Return the (x, y) coordinate for the center point of the cell that contains the specified text.  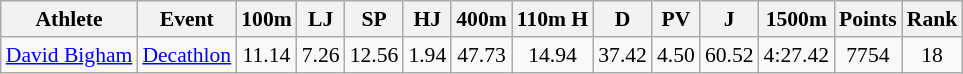
LJ (321, 19)
14.94 (552, 55)
1500m (796, 19)
Rank (932, 19)
Points (868, 19)
Event (186, 19)
47.73 (481, 55)
11.14 (266, 55)
HJ (427, 19)
110m H (552, 19)
J (730, 19)
David Bigham (70, 55)
18 (932, 55)
400m (481, 19)
4.50 (676, 55)
7754 (868, 55)
D (622, 19)
Decathlon (186, 55)
PV (676, 19)
100m (266, 19)
4:27.42 (796, 55)
60.52 (730, 55)
SP (374, 19)
Athlete (70, 19)
12.56 (374, 55)
37.42 (622, 55)
7.26 (321, 55)
1.94 (427, 55)
